Detect which cell encompasses the target text, then output its (X, Y) center coordinate. 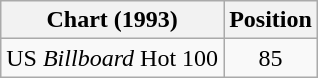
85 (271, 58)
Position (271, 20)
US Billboard Hot 100 (112, 58)
Chart (1993) (112, 20)
